From the cell containing the given text, extract its center point as (X, Y) coordinate. 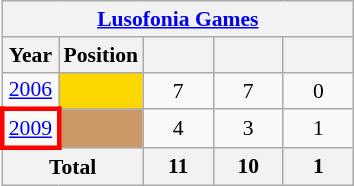
10 (248, 166)
3 (248, 130)
Lusofonia Games (178, 19)
4 (178, 130)
Year (30, 55)
2009 (30, 130)
2006 (30, 90)
Position (101, 55)
0 (318, 90)
11 (178, 166)
Total (72, 166)
